Detect which cell encompasses the target text, then output its [X, Y] center coordinate. 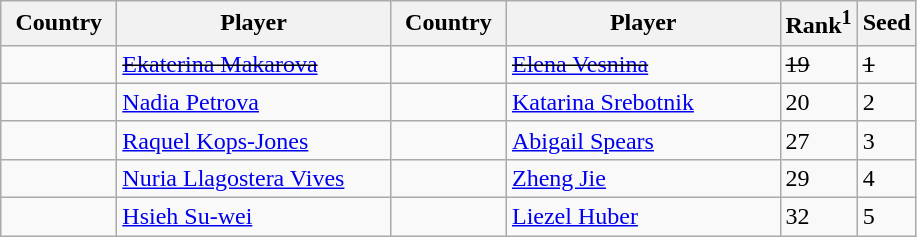
Ekaterina Makarova [254, 64]
20 [818, 102]
Katarina Srebotnik [643, 102]
4 [886, 178]
Zheng Jie [643, 178]
Seed [886, 24]
32 [818, 217]
Abigail Spears [643, 140]
Rank1 [818, 24]
Liezel Huber [643, 217]
Elena Vesnina [643, 64]
27 [818, 140]
29 [818, 178]
19 [818, 64]
3 [886, 140]
Hsieh Su-wei [254, 217]
Nadia Petrova [254, 102]
5 [886, 217]
2 [886, 102]
1 [886, 64]
Nuria Llagostera Vives [254, 178]
Raquel Kops-Jones [254, 140]
